Pinpoint the cell where the given text exists, returning its [x, y] midpoint coordinate. 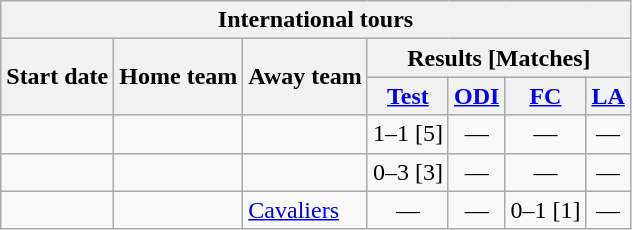
Start date [58, 77]
0–1 [1] [546, 210]
Away team [306, 77]
Results [Matches] [498, 58]
1–1 [5] [408, 134]
Test [408, 96]
Home team [178, 77]
ODI [476, 96]
FC [546, 96]
LA [608, 96]
0–3 [3] [408, 172]
Cavaliers [306, 210]
International tours [316, 20]
